Return [X, Y] of the center of cell containing provided text 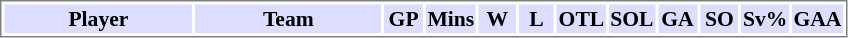
OTL [582, 18]
Player [98, 18]
SO [719, 18]
Mins [451, 18]
Team [288, 18]
Sv% [766, 18]
GA [678, 18]
W [498, 18]
GP [404, 18]
L [536, 18]
SOL [632, 18]
GAA [818, 18]
